Search for the cell housing the specified text and yield its (x, y) center coordinate. 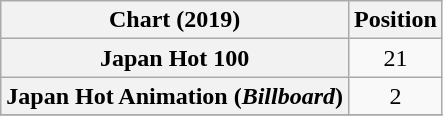
Japan Hot Animation (Billboard) (175, 96)
Japan Hot 100 (175, 58)
21 (396, 58)
Chart (2019) (175, 20)
Position (396, 20)
2 (396, 96)
